Detect which cell encompasses the target text, then output its (X, Y) center coordinate. 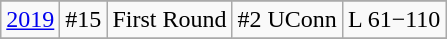
#2 UConn (287, 20)
First Round (170, 20)
L 61−110 (394, 20)
2019 (30, 20)
#15 (84, 20)
